Provide the (X, Y) coordinate of the cell's center where the given text is located.  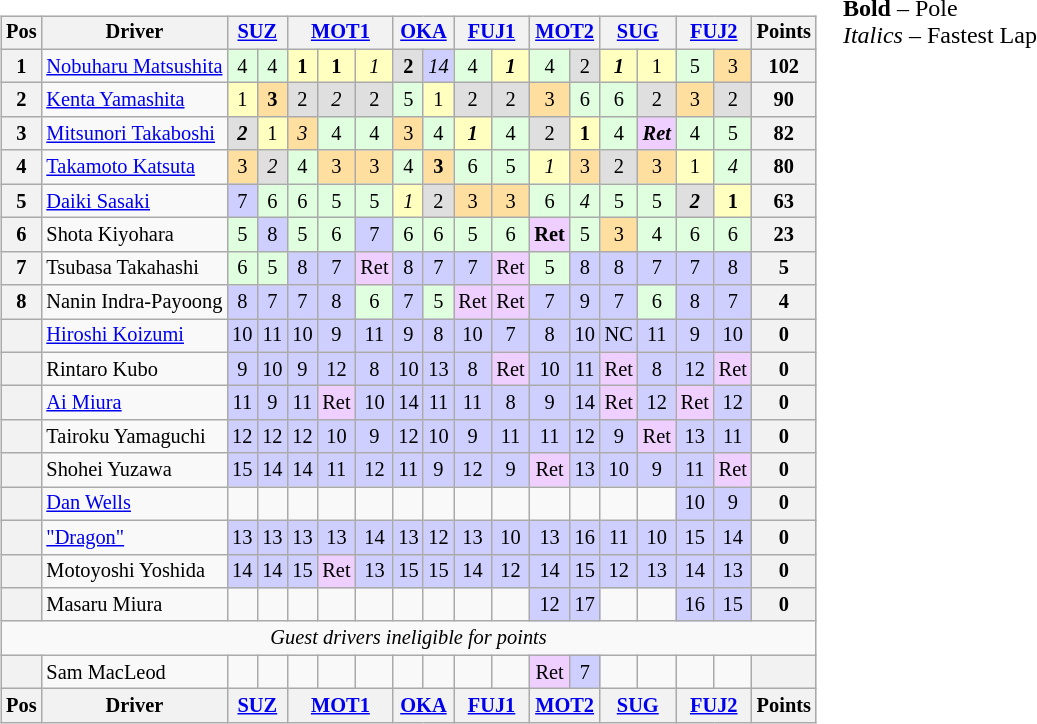
80 (784, 167)
Nanin Indra-Payoong (134, 302)
Dan Wells (134, 504)
63 (784, 201)
Hiroshi Koizumi (134, 336)
"Dragon" (134, 537)
Tsubasa Takahashi (134, 268)
Nobuharu Matsushita (134, 66)
Daiki Sasaki (134, 201)
90 (784, 100)
Guest drivers ineligible for points (408, 638)
Masaru Miura (134, 605)
Takamoto Katsuta (134, 167)
82 (784, 134)
Motoyoshi Yoshida (134, 571)
Ai Miura (134, 403)
Kenta Yamashita (134, 100)
NC (619, 336)
Mitsunori Takaboshi (134, 134)
17 (585, 605)
Shohei Yuzawa (134, 470)
23 (784, 235)
Tairoku Yamaguchi (134, 437)
Shota Kiyohara (134, 235)
Rintaro Kubo (134, 369)
102 (784, 66)
Sam MacLeod (134, 672)
